For the text-containing cell, return its midpoint in (x, y) coordinate format. 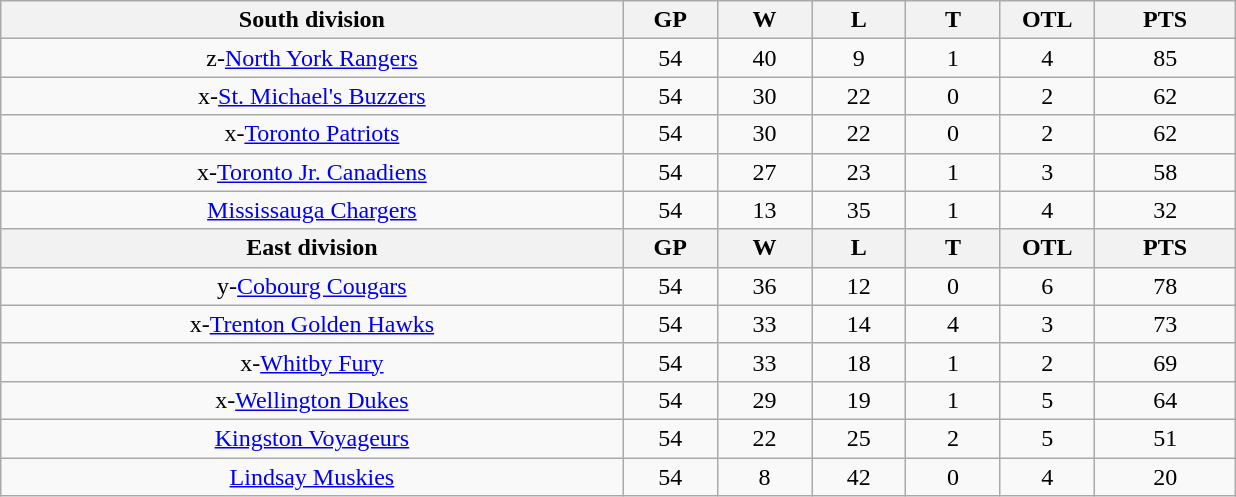
32 (1165, 210)
69 (1165, 362)
Kingston Voyageurs (312, 438)
x-Whitby Fury (312, 362)
36 (764, 286)
14 (859, 324)
35 (859, 210)
42 (859, 477)
z-North York Rangers (312, 58)
Mississauga Chargers (312, 210)
29 (764, 400)
13 (764, 210)
East division (312, 248)
20 (1165, 477)
Lindsay Muskies (312, 477)
73 (1165, 324)
58 (1165, 172)
25 (859, 438)
12 (859, 286)
y-Cobourg Cougars (312, 286)
x-Toronto Jr. Canadiens (312, 172)
27 (764, 172)
x-Wellington Dukes (312, 400)
40 (764, 58)
51 (1165, 438)
x-St. Michael's Buzzers (312, 96)
85 (1165, 58)
South division (312, 20)
78 (1165, 286)
9 (859, 58)
23 (859, 172)
64 (1165, 400)
8 (764, 477)
6 (1047, 286)
x-Toronto Patriots (312, 134)
x-Trenton Golden Hawks (312, 324)
18 (859, 362)
19 (859, 400)
